Output the (x, y) coordinate of the center of the cell containing the given text.  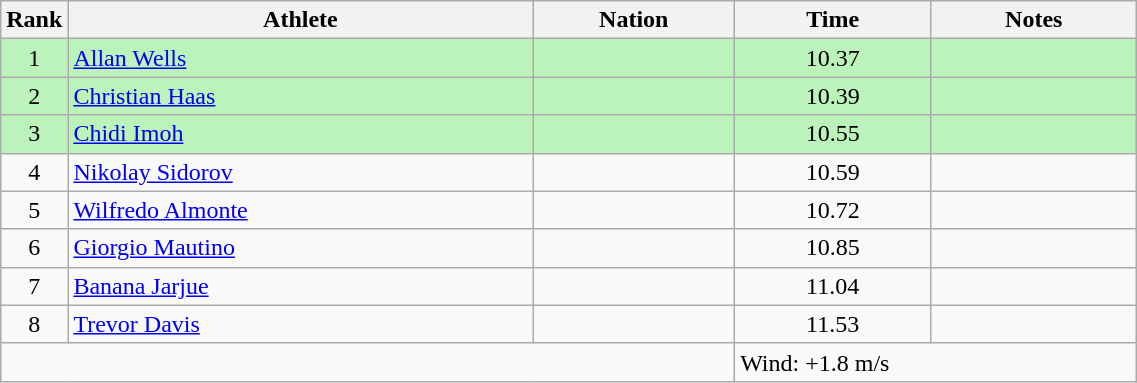
Rank (34, 20)
Nikolay Sidorov (300, 172)
Wind: +1.8 m/s (936, 362)
10.39 (833, 96)
10.72 (833, 210)
11.04 (833, 286)
8 (34, 324)
Wilfredo Almonte (300, 210)
Banana Jarjue (300, 286)
11.53 (833, 324)
Time (833, 20)
4 (34, 172)
3 (34, 134)
1 (34, 58)
Athlete (300, 20)
Notes (1034, 20)
7 (34, 286)
10.85 (833, 248)
Giorgio Mautino (300, 248)
Trevor Davis (300, 324)
Chidi Imoh (300, 134)
10.59 (833, 172)
Allan Wells (300, 58)
5 (34, 210)
Nation (634, 20)
2 (34, 96)
10.37 (833, 58)
10.55 (833, 134)
Christian Haas (300, 96)
6 (34, 248)
